Extract the [x, y] coordinate from the center of the cell holding the provided text.  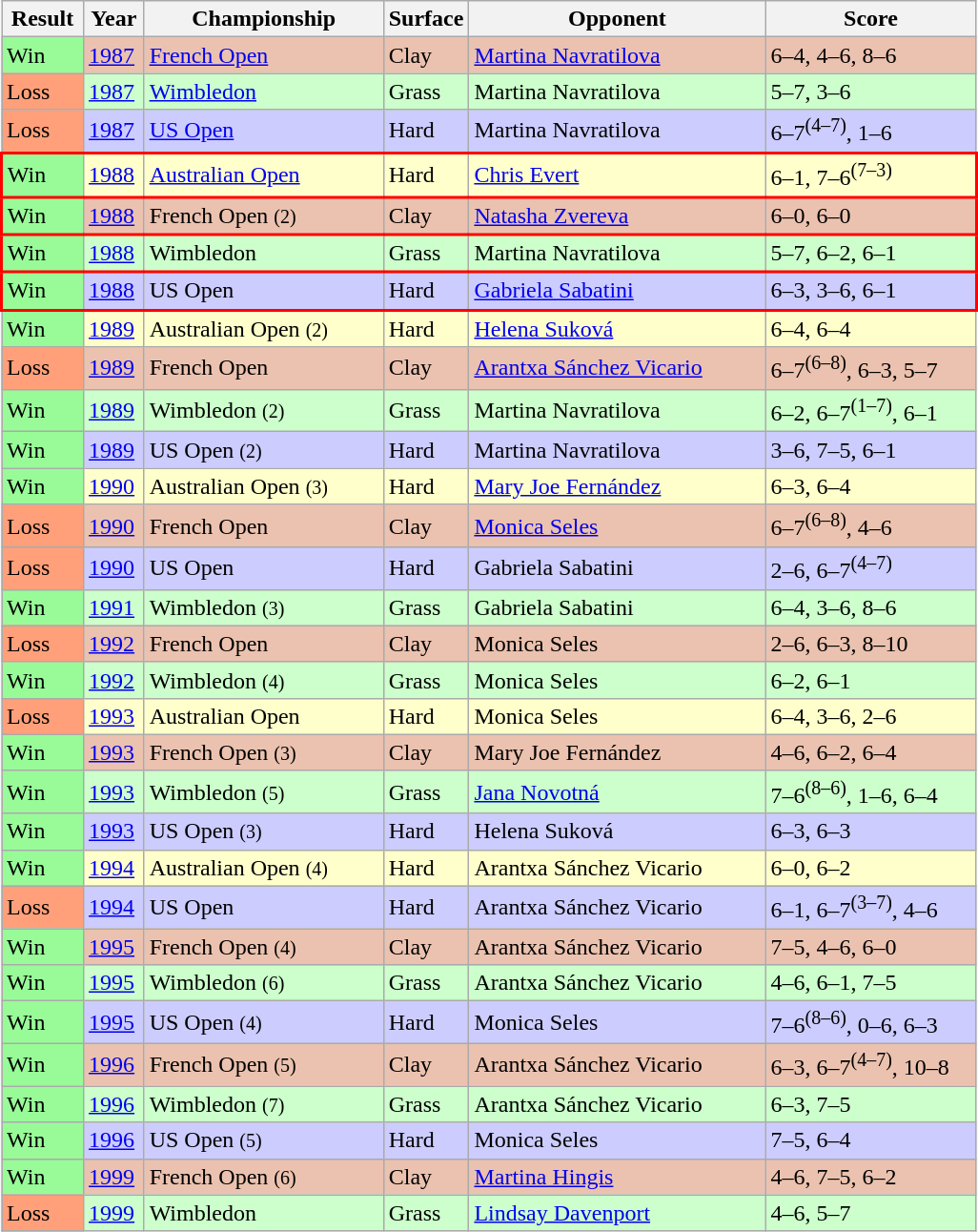
Opponent [618, 19]
5–7, 3–6 [871, 92]
2–6, 6–7(4–7) [871, 568]
6–3, 3–6, 6–1 [871, 291]
4–6, 5–7 [871, 1213]
6–7(6–8), 6–3, 5–7 [871, 368]
Result [43, 19]
US Open (2) [263, 450]
Score [871, 19]
French Open (6) [263, 1177]
Chris Evert [618, 175]
Wimbledon (3) [263, 607]
4–6, 6–1, 7–5 [871, 983]
Surface [426, 19]
6–3, 6–3 [871, 832]
US Open (5) [263, 1140]
6–7(4–7), 1–6 [871, 132]
Wimbledon (6) [263, 983]
7–5, 6–4 [871, 1140]
6–1, 7–6(7–3) [871, 175]
Lindsay Davenport [618, 1213]
2–6, 6–3, 8–10 [871, 644]
French Open (4) [263, 947]
6–7(6–8), 4–6 [871, 526]
Wimbledon (5) [263, 791]
6–3, 6–7(4–7), 10–8 [871, 1064]
6–3, 7–5 [871, 1104]
French Open (3) [263, 752]
Jana Novotná [618, 791]
Natasha Zvereva [618, 216]
Wimbledon (7) [263, 1104]
3–6, 7–5, 6–1 [871, 450]
6–4, 6–4 [871, 328]
4–6, 6–2, 6–4 [871, 752]
7–5, 4–6, 6–0 [871, 947]
7–6(8–6), 1–6, 6–4 [871, 791]
Australian Open (4) [263, 868]
Martina Hingis [618, 1177]
6–4, 3–6, 8–6 [871, 607]
Australian Open (2) [263, 328]
4–6, 7–5, 6–2 [871, 1177]
Championship [263, 19]
Wimbledon (2) [263, 410]
6–0, 6–2 [871, 868]
6–0, 6–0 [871, 216]
6–4, 4–6, 8–6 [871, 55]
Australian Open (3) [263, 486]
French Open (5) [263, 1064]
Year [114, 19]
6–3, 6–4 [871, 486]
6–2, 6–1 [871, 680]
US Open (3) [263, 832]
6–2, 6–7(1–7), 6–1 [871, 410]
French Open (2) [263, 216]
7–6(8–6), 0–6, 6–3 [871, 1022]
6–4, 3–6, 2–6 [871, 716]
Wimbledon (4) [263, 680]
5–7, 6–2, 6–1 [871, 254]
6–1, 6–7(3–7), 4–6 [871, 908]
1991 [114, 607]
US Open (4) [263, 1022]
